Return the (x, y) coordinate for the center point of the cell that contains the specified text.  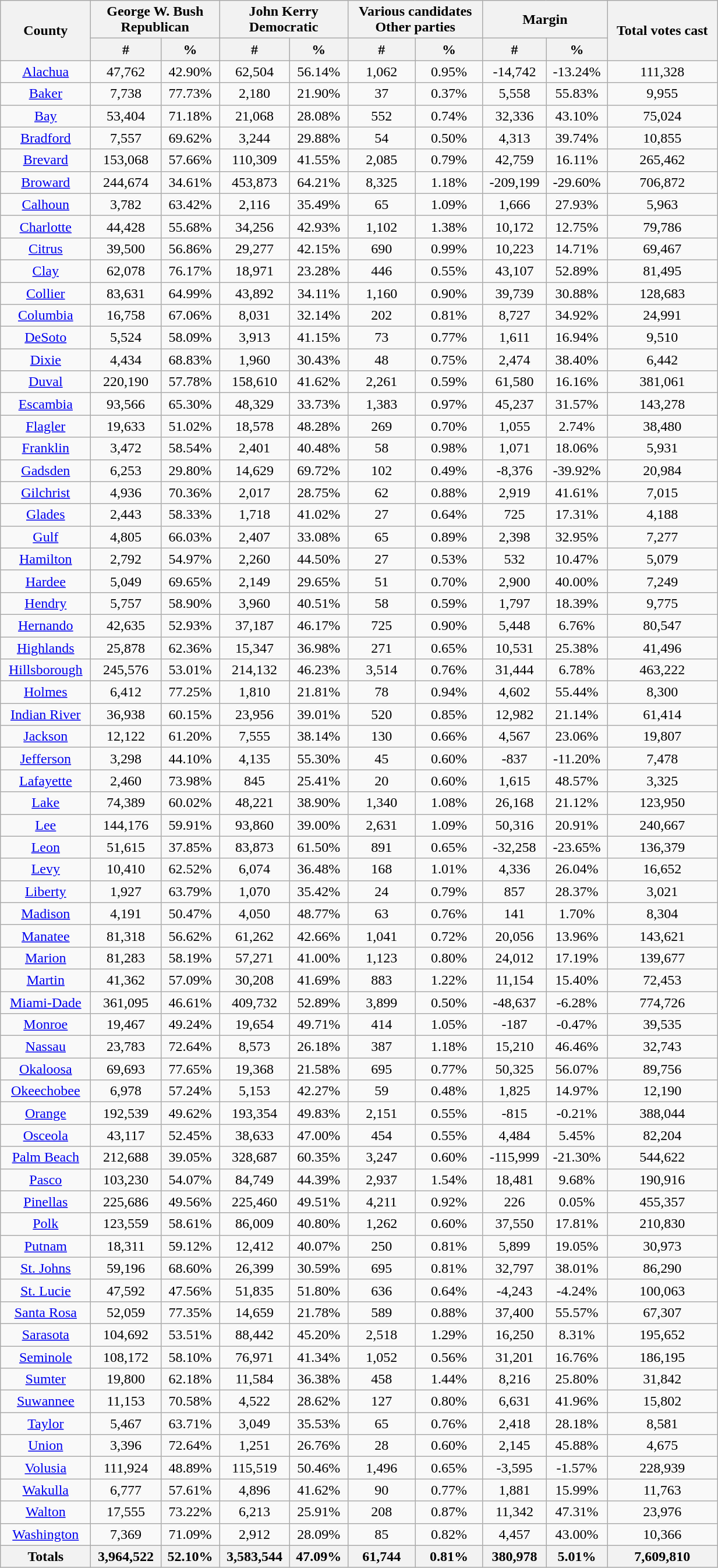
8,727 (515, 316)
7,277 (663, 537)
24 (381, 891)
153,068 (126, 160)
42,635 (126, 625)
1,055 (515, 426)
10,172 (515, 226)
61,262 (255, 936)
12,122 (126, 737)
34.61% (190, 182)
19,800 (126, 1379)
6.76% (576, 625)
69,467 (663, 249)
21.12% (576, 803)
21.78% (319, 1312)
9,775 (663, 603)
48.89% (190, 1468)
Orange (45, 1113)
3,396 (126, 1446)
County (45, 30)
Flagler (45, 426)
111,924 (126, 1468)
18,481 (515, 1180)
39.01% (319, 714)
25.80% (576, 1379)
72,453 (663, 980)
589 (381, 1312)
Jefferson (45, 759)
-23.65% (576, 847)
Walton (45, 1512)
9,510 (663, 338)
5.45% (576, 1135)
31,842 (663, 1379)
51.02% (190, 426)
41.34% (319, 1357)
47.31% (576, 1512)
3,960 (255, 603)
16.16% (576, 382)
82,204 (663, 1135)
5,448 (515, 625)
70.58% (190, 1401)
64.99% (190, 293)
380,978 (515, 1556)
28.18% (576, 1424)
20.91% (576, 825)
Bay (45, 116)
5,079 (663, 559)
Taylor (45, 1424)
1,881 (515, 1490)
458 (381, 1379)
Santa Rosa (45, 1312)
30,208 (255, 980)
1,496 (381, 1468)
44,428 (126, 226)
39,535 (663, 1025)
4,936 (126, 493)
15,802 (663, 1401)
Okeechobee (45, 1091)
Calhoun (45, 204)
-837 (515, 759)
Levy (45, 869)
3,021 (663, 891)
86,290 (663, 1268)
49.56% (190, 1202)
6,412 (126, 692)
-32,258 (515, 847)
54.07% (190, 1180)
62.52% (190, 869)
19,368 (255, 1069)
0.49% (449, 470)
1,070 (255, 891)
532 (515, 559)
41.15% (319, 338)
361,095 (126, 1002)
30,973 (663, 1246)
42.90% (190, 72)
36.38% (319, 1379)
58.09% (190, 338)
5,757 (126, 603)
3,244 (255, 138)
9,955 (663, 94)
1.29% (449, 1335)
102 (381, 470)
16,758 (126, 316)
3,325 (663, 781)
79,786 (663, 226)
3,782 (126, 204)
4,434 (126, 360)
463,222 (663, 670)
16.94% (576, 338)
36.48% (319, 869)
455,357 (663, 1202)
Charlotte (45, 226)
23.06% (576, 737)
1,251 (255, 1446)
19,467 (126, 1025)
857 (515, 891)
66.03% (190, 537)
62.18% (190, 1379)
388,044 (663, 1113)
2,919 (515, 493)
27.93% (576, 204)
2,145 (515, 1446)
123,950 (663, 803)
6,777 (126, 1490)
55.44% (576, 692)
42,759 (515, 160)
9.68% (576, 1180)
141 (515, 914)
143,278 (663, 404)
28.62% (319, 1401)
44.10% (190, 759)
81,283 (126, 958)
446 (381, 271)
16,652 (663, 869)
0.53% (449, 559)
Putnam (45, 1246)
-4,243 (515, 1290)
1,960 (255, 360)
62.36% (190, 648)
38.40% (576, 360)
Madison (45, 914)
0.92% (449, 1202)
18,578 (255, 426)
31,201 (515, 1357)
43.10% (576, 116)
Marion (45, 958)
64.21% (319, 182)
18,971 (255, 271)
59 (381, 1091)
78 (381, 692)
40.00% (576, 581)
1.08% (449, 803)
17,555 (126, 1512)
Hernando (45, 625)
32.95% (576, 537)
77.35% (190, 1312)
20,056 (515, 936)
77.25% (190, 692)
1,718 (255, 515)
2,900 (515, 581)
3,913 (255, 338)
108,172 (126, 1357)
5,524 (126, 338)
48,221 (255, 803)
5.01% (576, 1556)
0.72% (449, 936)
104,692 (126, 1335)
48,329 (255, 404)
2,418 (515, 1424)
-29.60% (576, 182)
16,250 (515, 1335)
St. Johns (45, 1268)
61,414 (663, 714)
208 (381, 1512)
56.86% (190, 249)
63.71% (190, 1424)
Union (45, 1446)
23,956 (255, 714)
245,576 (126, 670)
4,457 (515, 1534)
3,583,544 (255, 1556)
690 (381, 249)
3,298 (126, 759)
2,180 (255, 94)
45.88% (576, 1446)
Indian River (45, 714)
47.56% (190, 1290)
1.22% (449, 980)
Palm Beach (45, 1158)
6,253 (126, 470)
7,555 (255, 737)
29.65% (319, 581)
1,797 (515, 603)
706,872 (663, 182)
-815 (515, 1113)
Jackson (45, 737)
8,304 (663, 914)
47.00% (319, 1135)
34.11% (319, 293)
Suwannee (45, 1401)
76.17% (190, 271)
4,191 (126, 914)
37,187 (255, 625)
Hardee (45, 581)
59,196 (126, 1268)
0.97% (449, 404)
25,878 (126, 648)
52.10% (190, 1556)
57.61% (190, 1490)
77.65% (190, 1069)
-3,595 (515, 1468)
265,462 (663, 160)
Dixie (45, 360)
37 (381, 94)
41.02% (319, 515)
21.81% (319, 692)
52.93% (190, 625)
21.90% (319, 94)
38.90% (319, 803)
6,074 (255, 869)
Monroe (45, 1025)
1,615 (515, 781)
71.09% (190, 1534)
15.40% (576, 980)
31.57% (576, 404)
38,480 (663, 426)
143,621 (663, 936)
39,500 (126, 249)
-39.92% (576, 470)
0.74% (449, 116)
28.09% (319, 1534)
269 (381, 426)
0.56% (449, 1357)
15.99% (576, 1490)
10.47% (576, 559)
1.70% (576, 914)
3,899 (381, 1002)
2,792 (126, 559)
0.87% (449, 1512)
2,401 (255, 448)
5,963 (663, 204)
15,347 (255, 648)
30.43% (319, 360)
36.98% (319, 648)
73.22% (190, 1512)
39.00% (319, 825)
57.78% (190, 382)
14.71% (576, 249)
81,495 (663, 271)
Alachua (45, 72)
80,547 (663, 625)
32,336 (515, 116)
Miami-Dade (45, 1002)
61.50% (319, 847)
225,686 (126, 1202)
12.75% (576, 226)
48 (381, 360)
5,931 (663, 448)
47,762 (126, 72)
85 (381, 1534)
41.96% (576, 1401)
83,631 (126, 293)
7,738 (126, 94)
54 (381, 138)
2,937 (381, 1180)
Pinellas (45, 1202)
19,807 (663, 737)
225,460 (255, 1202)
49.62% (190, 1113)
Margin (545, 20)
193,354 (255, 1113)
63.79% (190, 891)
5,467 (126, 1424)
1.38% (449, 226)
43,892 (255, 293)
48.28% (319, 426)
Citrus (45, 249)
250 (381, 1246)
0.82% (449, 1534)
7,557 (126, 138)
1,810 (255, 692)
58.10% (190, 1357)
2,261 (381, 382)
35.49% (319, 204)
24,012 (515, 958)
Duval (45, 382)
35.53% (319, 1424)
12,412 (255, 1246)
56.14% (319, 72)
48.77% (319, 914)
-8,376 (515, 470)
1,825 (515, 1091)
Gadsden (45, 470)
5,049 (126, 581)
26.04% (576, 869)
774,726 (663, 1002)
Escambia (45, 404)
10,855 (663, 138)
8,216 (515, 1379)
845 (255, 781)
202 (381, 316)
6,978 (126, 1091)
50.47% (190, 914)
60.35% (319, 1158)
139,677 (663, 958)
Seminole (45, 1357)
7,249 (663, 581)
37.85% (190, 847)
10,223 (515, 249)
58.19% (190, 958)
63 (381, 914)
40.80% (319, 1224)
Leon (45, 847)
57.09% (190, 980)
28.08% (319, 116)
103,230 (126, 1180)
71.18% (190, 116)
93,566 (126, 404)
0.48% (449, 1091)
45,237 (515, 404)
23,783 (126, 1047)
49.83% (319, 1113)
Volusia (45, 1468)
93,860 (255, 825)
226 (515, 1202)
29.88% (319, 138)
8,573 (255, 1047)
55.57% (576, 1312)
Hillsborough (45, 670)
552 (381, 116)
3,247 (381, 1158)
212,688 (126, 1158)
3,964,522 (126, 1556)
891 (381, 847)
18.06% (576, 448)
62,078 (126, 271)
21.14% (576, 714)
4,484 (515, 1135)
33.08% (319, 537)
1,071 (515, 448)
Total votes cast (663, 30)
41,362 (126, 980)
4,567 (515, 737)
16.11% (576, 160)
56.62% (190, 936)
190,916 (663, 1180)
61.20% (190, 737)
70.36% (190, 493)
2,398 (515, 537)
Holmes (45, 692)
2,116 (255, 204)
2,631 (381, 825)
0.75% (449, 360)
41.55% (319, 160)
1,041 (381, 936)
13.96% (576, 936)
Sumter (45, 1379)
Osceola (45, 1135)
29,277 (255, 249)
244,674 (126, 182)
130 (381, 737)
387 (381, 1047)
69.72% (319, 470)
32,743 (663, 1047)
65.30% (190, 404)
2,407 (255, 537)
57,271 (255, 958)
Manatee (45, 936)
56.07% (576, 1069)
45 (381, 759)
-209,199 (515, 182)
123,559 (126, 1224)
53.01% (190, 670)
16.76% (576, 1357)
88,442 (255, 1335)
21,068 (255, 116)
61,580 (515, 382)
2,149 (255, 581)
39.74% (576, 138)
Hamilton (45, 559)
28.37% (576, 891)
Bradford (45, 138)
192,539 (126, 1113)
58.33% (190, 515)
26.76% (319, 1446)
-115,999 (515, 1158)
Brevard (45, 160)
158,610 (255, 382)
Baker (45, 94)
19,654 (255, 1025)
453,873 (255, 182)
57.24% (190, 1091)
-0.21% (576, 1113)
74,389 (126, 803)
Columbia (45, 316)
50.46% (319, 1468)
3,514 (381, 670)
41.69% (319, 980)
8,581 (663, 1424)
6,631 (515, 1401)
2.74% (576, 426)
Gilchrist (45, 493)
210,830 (663, 1224)
Martin (45, 980)
0.85% (449, 714)
50,325 (515, 1069)
11,763 (663, 1490)
39,739 (515, 293)
25.91% (319, 1512)
38.01% (576, 1268)
11,584 (255, 1379)
636 (381, 1290)
33.73% (319, 404)
51,615 (126, 847)
18,311 (126, 1246)
1.05% (449, 1025)
69.65% (190, 581)
Hendry (45, 603)
34,256 (255, 226)
328,687 (255, 1158)
11,154 (515, 980)
414 (381, 1025)
38.14% (319, 737)
51 (381, 581)
58.90% (190, 603)
1,123 (381, 958)
4,336 (515, 869)
60.02% (190, 803)
45.20% (319, 1335)
4,313 (515, 138)
St. Lucie (45, 1290)
5,899 (515, 1246)
111,328 (663, 72)
42.27% (319, 1091)
2,460 (126, 781)
7,609,810 (663, 1556)
2,085 (381, 160)
Polk (45, 1224)
0.95% (449, 72)
59.91% (190, 825)
59.12% (190, 1246)
127 (381, 1401)
-4.24% (576, 1290)
68.60% (190, 1268)
20 (381, 781)
4,135 (255, 759)
214,132 (255, 670)
58.61% (190, 1224)
41.00% (319, 958)
Lafayette (45, 781)
10,410 (126, 869)
544,622 (663, 1158)
18.39% (576, 603)
62 (381, 493)
0.89% (449, 537)
53.51% (190, 1335)
6,442 (663, 360)
-11.20% (576, 759)
43,107 (515, 271)
49.51% (319, 1202)
48.57% (576, 781)
73 (381, 338)
46.61% (190, 1002)
44.50% (319, 559)
Pasco (45, 1180)
86,009 (255, 1224)
454 (381, 1135)
1,160 (381, 293)
0.99% (449, 249)
7,369 (126, 1534)
61,744 (381, 1556)
DeSoto (45, 338)
81,318 (126, 936)
2,912 (255, 1534)
4,522 (255, 1401)
25.38% (576, 648)
136,379 (663, 847)
3,049 (255, 1424)
67.06% (190, 316)
32,797 (515, 1268)
110,309 (255, 160)
Highlands (45, 648)
10,366 (663, 1534)
Franklin (45, 448)
14.97% (576, 1091)
1,102 (381, 226)
220,190 (126, 382)
John KerryDemocratic (284, 20)
39.05% (190, 1158)
40.48% (319, 448)
2,443 (126, 515)
77.73% (190, 94)
44.39% (319, 1180)
69.62% (190, 138)
1.01% (449, 869)
8.31% (576, 1335)
0.05% (576, 1202)
409,732 (255, 1002)
28.75% (319, 493)
8,031 (255, 316)
19.05% (576, 1246)
Lee (45, 825)
4,602 (515, 692)
-0.47% (576, 1025)
-14,742 (515, 72)
35.42% (319, 891)
Gulf (45, 537)
51.80% (319, 1290)
1,611 (515, 338)
128,683 (663, 293)
Lake (45, 803)
-187 (515, 1025)
36,938 (126, 714)
43.00% (576, 1534)
41,496 (663, 648)
0.98% (449, 448)
90 (381, 1490)
23.28% (319, 271)
30.59% (319, 1268)
Liberty (45, 891)
49.24% (190, 1025)
1,262 (381, 1224)
53,404 (126, 116)
1,052 (381, 1357)
520 (381, 714)
46.17% (319, 625)
12,190 (663, 1091)
1,666 (515, 204)
32.14% (319, 316)
47.09% (319, 1556)
4,050 (255, 914)
7,478 (663, 759)
11,342 (515, 1512)
58.54% (190, 448)
5,153 (255, 1091)
40.51% (319, 603)
Wakulla (45, 1490)
0.94% (449, 692)
3,472 (126, 448)
2,474 (515, 360)
14,659 (255, 1312)
83,873 (255, 847)
23,976 (663, 1512)
2,151 (381, 1113)
63.42% (190, 204)
0.37% (449, 94)
Washington (45, 1534)
28 (381, 1446)
29.80% (190, 470)
37,550 (515, 1224)
4,211 (381, 1202)
26,168 (515, 803)
6.78% (576, 670)
-13.24% (576, 72)
Nassau (45, 1047)
1,062 (381, 72)
4,675 (663, 1446)
52.45% (190, 1135)
76,971 (255, 1357)
100,063 (663, 1290)
55.68% (190, 226)
14,629 (255, 470)
41.61% (576, 493)
4,805 (126, 537)
67,307 (663, 1312)
8,325 (381, 182)
84,749 (255, 1180)
17.19% (576, 958)
228,939 (663, 1468)
26.18% (319, 1047)
37,400 (515, 1312)
Okaloosa (45, 1069)
-48,637 (515, 1002)
11,153 (126, 1401)
51,835 (255, 1290)
20,984 (663, 470)
42.93% (319, 226)
73.98% (190, 781)
21.58% (319, 1069)
1,927 (126, 891)
42.15% (319, 249)
271 (381, 648)
6,213 (255, 1512)
49.71% (319, 1025)
186,195 (663, 1357)
30.88% (576, 293)
240,667 (663, 825)
1.54% (449, 1180)
144,176 (126, 825)
Sarasota (45, 1335)
1,383 (381, 404)
38,633 (255, 1135)
-1.57% (576, 1468)
10,531 (515, 648)
75,024 (663, 116)
54.97% (190, 559)
40.07% (319, 1246)
2,017 (255, 493)
62,504 (255, 72)
12,982 (515, 714)
50,316 (515, 825)
25.41% (319, 781)
68.83% (190, 360)
69,693 (126, 1069)
55.83% (576, 94)
Glades (45, 515)
31,444 (515, 670)
43,117 (126, 1135)
1.44% (449, 1379)
57.66% (190, 160)
55.30% (319, 759)
-21.30% (576, 1158)
-6.28% (576, 1002)
4,896 (255, 1490)
19,633 (126, 426)
4,188 (663, 515)
1,340 (381, 803)
7,015 (663, 493)
34.92% (576, 316)
17.81% (576, 1224)
2,260 (255, 559)
2,518 (381, 1335)
17.31% (576, 515)
52,059 (126, 1312)
Totals (45, 1556)
381,061 (663, 382)
Various candidatesOther parties (415, 20)
5,558 (515, 94)
24,991 (663, 316)
George W. BushRepublican (155, 20)
Clay (45, 271)
89,756 (663, 1069)
46.23% (319, 670)
0.66% (449, 737)
Collier (45, 293)
883 (381, 980)
168 (381, 869)
8,300 (663, 692)
60.15% (190, 714)
46.46% (576, 1047)
195,652 (663, 1335)
26,399 (255, 1268)
42.66% (319, 936)
47,592 (126, 1290)
15,210 (515, 1047)
Broward (45, 182)
115,519 (255, 1468)
